From the cell containing the given text, extract its center point as [x, y] coordinate. 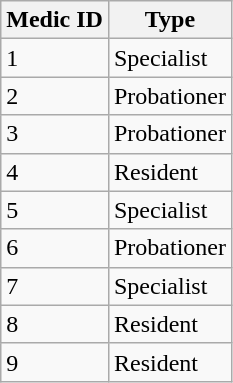
5 [55, 210]
8 [55, 324]
2 [55, 96]
Medic ID [55, 20]
4 [55, 172]
Type [170, 20]
7 [55, 286]
9 [55, 362]
3 [55, 134]
1 [55, 58]
6 [55, 248]
